Return the [X, Y] coordinate for the center point of the cell that contains the specified text.  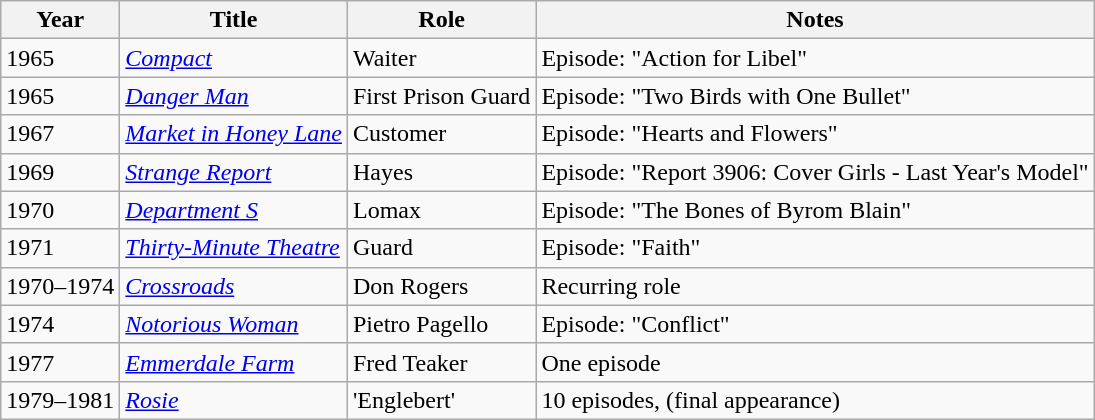
Don Rogers [441, 286]
Episode: "Action for Libel" [815, 58]
Market in Honey Lane [234, 134]
1970 [60, 210]
10 episodes, (final appearance) [815, 400]
Fred Teaker [441, 362]
Role [441, 20]
Episode: "Two Birds with One Bullet" [815, 96]
Guard [441, 248]
Episode: "Conflict" [815, 324]
Recurring role [815, 286]
Strange Report [234, 172]
Emmerdale Farm [234, 362]
Danger Man [234, 96]
Pietro Pagello [441, 324]
1974 [60, 324]
One episode [815, 362]
Episode: "Hearts and Flowers" [815, 134]
Episode: "Report 3906: Cover Girls - Last Year's Model" [815, 172]
Rosie [234, 400]
1970–1974 [60, 286]
Customer [441, 134]
'Englebert' [441, 400]
Waiter [441, 58]
Notorious Woman [234, 324]
Lomax [441, 210]
Compact [234, 58]
Department S [234, 210]
1967 [60, 134]
1971 [60, 248]
Title [234, 20]
Hayes [441, 172]
1977 [60, 362]
First Prison Guard [441, 96]
Year [60, 20]
Episode: "Faith" [815, 248]
Thirty-Minute Theatre [234, 248]
Crossroads [234, 286]
1969 [60, 172]
Episode: "The Bones of Byrom Blain" [815, 210]
1979–1981 [60, 400]
Notes [815, 20]
